Scan for the cell matching the given text and deliver its (X, Y) coordinate at center. 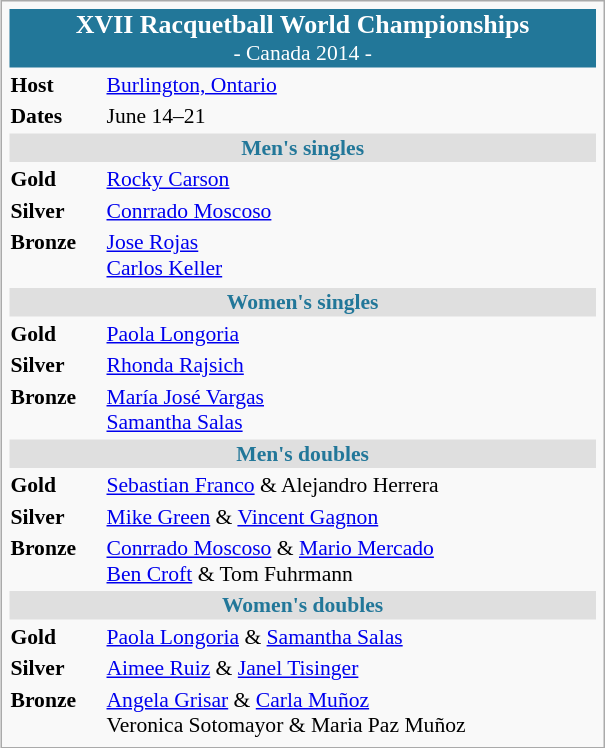
Conrrado Moscoso & Mario Mercado Ben Croft & Tom Fuhrmann (350, 561)
Burlington, Ontario (350, 84)
Men's singles (302, 147)
Jose Rojas Carlos Keller (350, 255)
Paola Longoria (350, 333)
Conrrado Moscoso (350, 210)
Angela Grisar & Carla Muñoz Veronica Sotomayor & Maria Paz Muñoz (350, 712)
Aimee Ruiz & Janel Tisinger (350, 668)
Dates (56, 116)
Women's doubles (302, 605)
June 14–21 (350, 116)
Mike Green & Vincent Gagnon (350, 516)
Sebastian Franco & Alejandro Herrera (350, 485)
Rocky Carson (350, 179)
Women's singles (302, 302)
Paola Longoria & Samantha Salas (350, 636)
XVII Racquetball World Championships- Canada 2014 - (302, 38)
Men's doubles (302, 453)
Rhonda Rajsich (350, 365)
María José Vargas Samantha Salas (350, 409)
Host (56, 84)
